Find where the given text appears and provide that cell's center as (X, Y) coordinate. 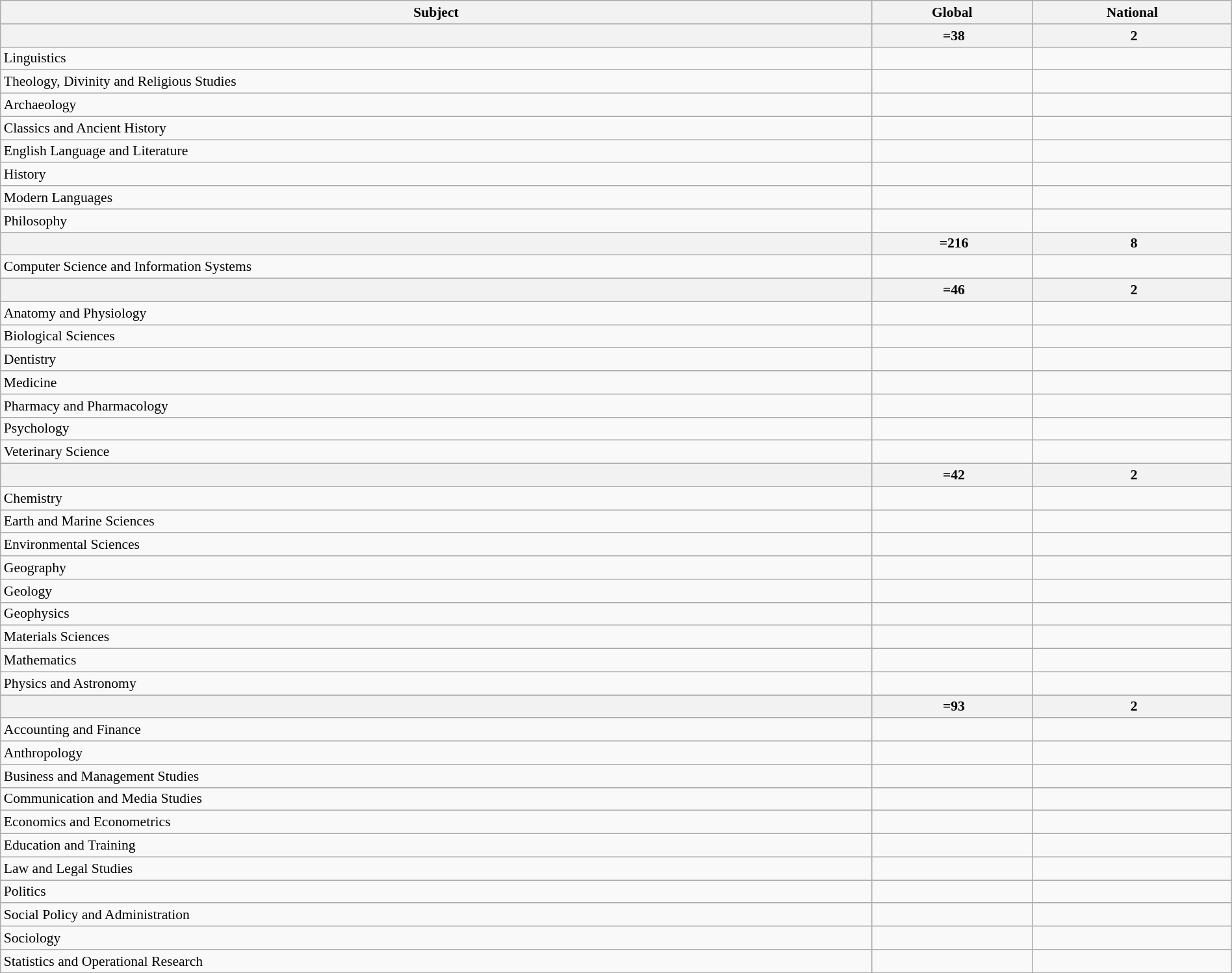
Geology (436, 591)
English Language and Literature (436, 151)
Communication and Media Studies (436, 799)
8 (1132, 244)
Politics (436, 892)
=46 (952, 290)
Archaeology (436, 105)
Anthropology (436, 753)
=38 (952, 36)
Geophysics (436, 614)
Dentistry (436, 360)
Subject (436, 12)
History (436, 175)
Linguistics (436, 58)
Theology, Divinity and Religious Studies (436, 82)
Pharmacy and Pharmacology (436, 406)
=93 (952, 707)
Social Policy and Administration (436, 915)
Physics and Astronomy (436, 683)
Sociology (436, 938)
Medicine (436, 383)
=42 (952, 475)
Psychology (436, 429)
Geography (436, 568)
Environmental Sciences (436, 545)
Economics and Econometrics (436, 822)
Veterinary Science (436, 452)
Business and Management Studies (436, 776)
=216 (952, 244)
Accounting and Finance (436, 730)
Materials Sciences (436, 637)
Anatomy and Physiology (436, 313)
Modern Languages (436, 197)
Education and Training (436, 846)
Biological Sciences (436, 336)
Statistics and Operational Research (436, 961)
Mathematics (436, 661)
Earth and Marine Sciences (436, 522)
Philosophy (436, 221)
Global (952, 12)
National (1132, 12)
Law and Legal Studies (436, 868)
Classics and Ancient History (436, 128)
Computer Science and Information Systems (436, 267)
Chemistry (436, 498)
